Capture the cell that displays the provided text and extract its (x, y) central coordinate. 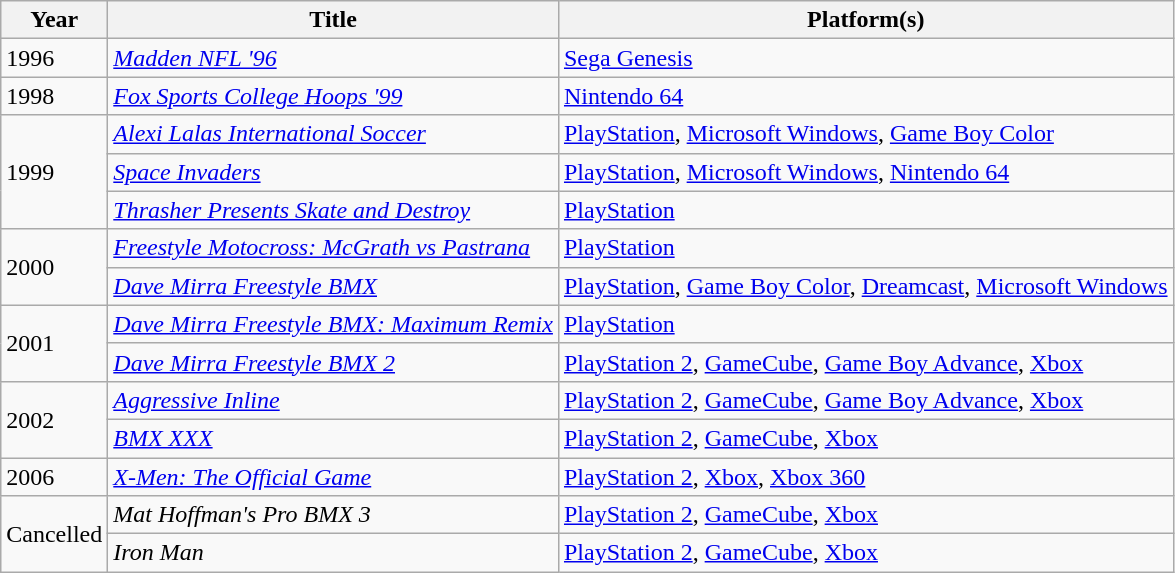
Cancelled (54, 534)
Freestyle Motocross: McGrath vs Pastrana (334, 248)
2006 (54, 477)
Year (54, 20)
2001 (54, 343)
PlayStation 2, Xbox, Xbox 360 (866, 477)
Space Invaders (334, 172)
Mat Hoffman's Pro BMX 3 (334, 515)
PlayStation, Microsoft Windows, Nintendo 64 (866, 172)
Platform(s) (866, 20)
Sega Genesis (866, 58)
Dave Mirra Freestyle BMX 2 (334, 362)
Alexi Lalas International Soccer (334, 134)
Madden NFL '96 (334, 58)
2000 (54, 267)
BMX XXX (334, 438)
1998 (54, 96)
1996 (54, 58)
1999 (54, 172)
Title (334, 20)
PlayStation, Microsoft Windows, Game Boy Color (866, 134)
Dave Mirra Freestyle BMX: Maximum Remix (334, 324)
Iron Man (334, 553)
X-Men: The Official Game (334, 477)
Thrasher Presents Skate and Destroy (334, 210)
2002 (54, 419)
PlayStation, Game Boy Color, Dreamcast, Microsoft Windows (866, 286)
Dave Mirra Freestyle BMX (334, 286)
Fox Sports College Hoops '99 (334, 96)
Aggressive Inline (334, 400)
Nintendo 64 (866, 96)
